Pinpoint the cell where the given text exists, returning its [x, y] midpoint coordinate. 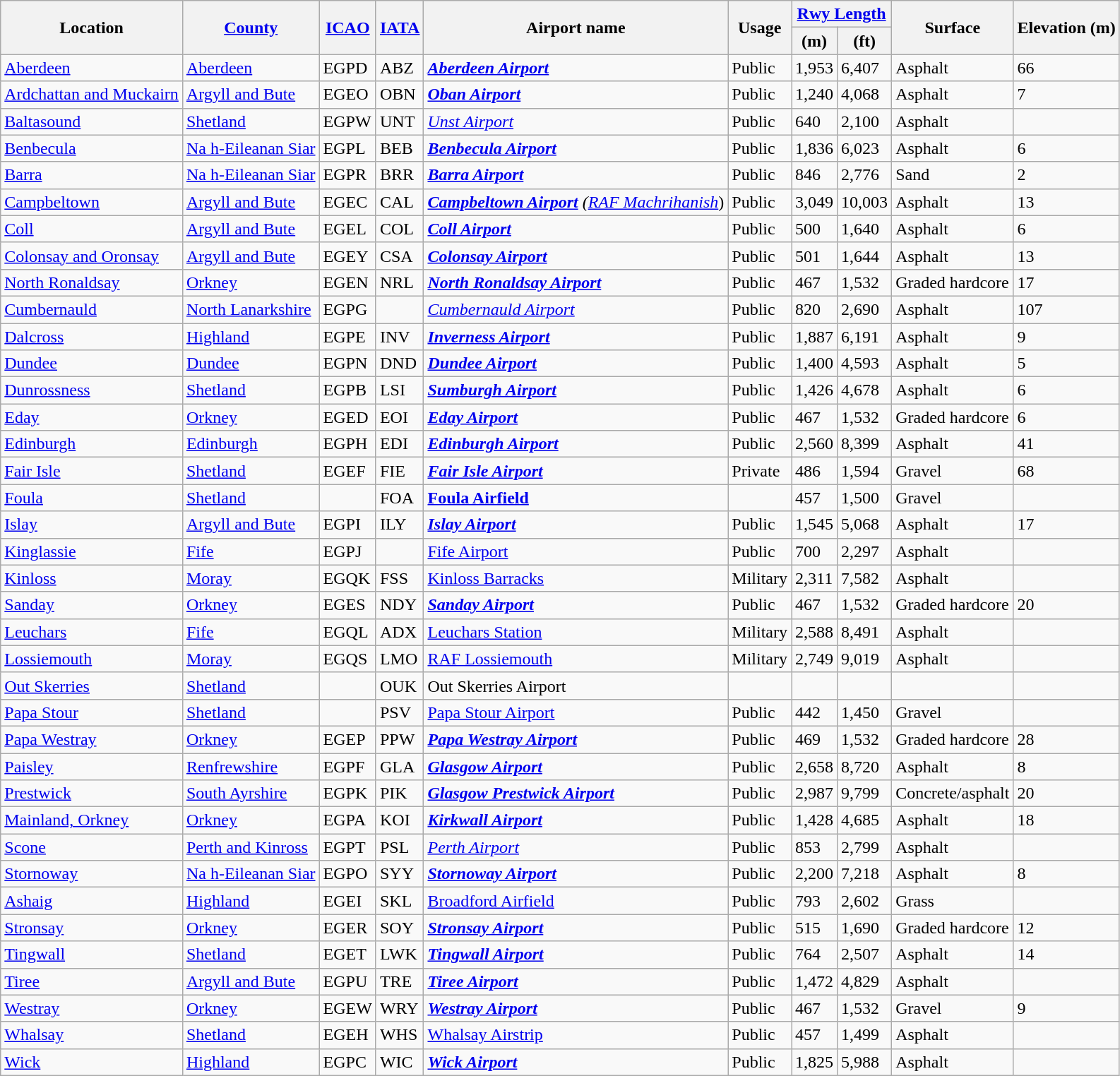
846 [815, 175]
501 [815, 256]
OBN [400, 95]
Ashaig [92, 901]
Fair Isle Airport [576, 471]
Elevation (m) [1066, 28]
Islay [92, 525]
EGPI [347, 525]
TRE [400, 981]
EGPK [347, 794]
EGPR [347, 175]
Kinglassie [92, 551]
ILY [400, 525]
(m) [815, 41]
1,499 [864, 1035]
LMO [400, 659]
Westray Airport [576, 1008]
Oban Airport [576, 95]
EGEO [347, 95]
Paisley [92, 766]
Fair Isle [92, 471]
CAL [400, 202]
2,690 [864, 309]
Kirkwall Airport [576, 820]
Kinloss [92, 578]
2,200 [815, 874]
1,690 [864, 928]
Lossiemouth [92, 659]
EGED [347, 417]
Colonsay and Oronsay [92, 256]
9,799 [864, 794]
IATA [400, 28]
Tingwall Airport [576, 955]
Coll [92, 229]
INV [400, 337]
Sanday [92, 605]
4,685 [864, 820]
EGPO [347, 874]
South Ayrshire [251, 794]
Barra Airport [576, 175]
1,594 [864, 471]
Perth Airport [576, 847]
EGPA [347, 820]
Ardchattan and Muckairn [92, 95]
68 [1066, 471]
ADX [400, 632]
7 [1066, 95]
Benbecula [92, 148]
EGPD [347, 68]
EGPN [347, 364]
Papa Stour Airport [576, 712]
515 [815, 928]
Sand [953, 175]
EGEW [347, 1008]
8,720 [864, 766]
PSV [400, 712]
18 [1066, 820]
EGES [347, 605]
1,240 [815, 95]
469 [815, 739]
Fife Airport [576, 551]
2,507 [864, 955]
Cumbernauld Airport [576, 309]
5 [1066, 364]
Papa Westray Airport [576, 739]
EGPH [347, 444]
NDY [400, 605]
Campbeltown Airport (RAF Machrihanish) [576, 202]
EGER [347, 928]
EGPL [347, 148]
EGET [347, 955]
SKL [400, 901]
Concrete/asphalt [953, 794]
COL [400, 229]
Airport name [576, 28]
14 [1066, 955]
Kinloss Barracks [576, 578]
EGPW [347, 121]
(ft) [864, 41]
2,658 [815, 766]
66 [1066, 68]
Tingwall [92, 955]
WIC [400, 1062]
Sanday Airport [576, 605]
Glasgow Prestwick Airport [576, 794]
Whalsay Airstrip [576, 1035]
Stornoway [92, 874]
1,545 [815, 525]
Surface [953, 28]
Islay Airport [576, 525]
Broadford Airfield [576, 901]
DND [400, 364]
8,399 [864, 444]
Whalsay [92, 1035]
10,003 [864, 202]
KOI [400, 820]
2,311 [815, 578]
1,825 [815, 1062]
8,491 [864, 632]
1,836 [815, 148]
EGQL [347, 632]
Out Skerries [92, 686]
WHS [400, 1035]
EGEH [347, 1035]
4,829 [864, 981]
ABZ [400, 68]
Dunrossness [92, 390]
Eday Airport [576, 417]
EGEC [347, 202]
2,749 [815, 659]
Coll Airport [576, 229]
PSL [400, 847]
Aberdeen Airport [576, 68]
Location [92, 28]
4,678 [864, 390]
41 [1066, 444]
FOA [400, 498]
PIK [400, 794]
Cumbernauld [92, 309]
1,428 [815, 820]
North Ronaldsay [92, 282]
North Ronaldsay Airport [576, 282]
1,640 [864, 229]
FIE [400, 471]
Dundee Airport [576, 364]
6,191 [864, 337]
EGEN [347, 282]
Wick Airport [576, 1062]
Perth and Kinross [251, 847]
Tiree [92, 981]
Grass [953, 901]
Eday [92, 417]
BRR [400, 175]
2,602 [864, 901]
Out Skerries Airport [576, 686]
853 [815, 847]
6,023 [864, 148]
7,582 [864, 578]
Leuchars [92, 632]
1,887 [815, 337]
GLA [400, 766]
Foula [92, 498]
3,049 [815, 202]
Scone [92, 847]
442 [815, 712]
640 [815, 121]
EGEF [347, 471]
486 [815, 471]
1,500 [864, 498]
EGQS [347, 659]
EGPE [347, 337]
CSA [400, 256]
EGEY [347, 256]
793 [815, 901]
EGPC [347, 1062]
County [251, 28]
820 [815, 309]
1,953 [815, 68]
1,450 [864, 712]
2,588 [815, 632]
NRL [400, 282]
5,988 [864, 1062]
764 [815, 955]
EGPT [347, 847]
North Lanarkshire [251, 309]
Inverness Airport [576, 337]
Rwy Length [842, 14]
Dalcross [92, 337]
700 [815, 551]
Campbeltown [92, 202]
5,068 [864, 525]
ICAO [347, 28]
Papa Westray [92, 739]
Baltasound [92, 121]
107 [1066, 309]
4,593 [864, 364]
Usage [760, 28]
1,644 [864, 256]
Barra [92, 175]
SOY [400, 928]
OUK [400, 686]
EGPB [347, 390]
SYY [400, 874]
1,426 [815, 390]
Mainland, Orkney [92, 820]
Unst Airport [576, 121]
BEB [400, 148]
Colonsay Airport [576, 256]
2,987 [815, 794]
LSI [400, 390]
EGEP [347, 739]
LWK [400, 955]
2 [1066, 175]
Tiree Airport [576, 981]
EGEI [347, 901]
Glasgow Airport [576, 766]
UNT [400, 121]
Papa Stour [92, 712]
2,560 [815, 444]
12 [1066, 928]
FSS [400, 578]
500 [815, 229]
PPW [400, 739]
7,218 [864, 874]
Wick [92, 1062]
EGQK [347, 578]
EDI [400, 444]
4,068 [864, 95]
Private [760, 471]
EGPJ [347, 551]
EOI [400, 417]
EGPG [347, 309]
EGPF [347, 766]
Edinburgh Airport [576, 444]
EGEL [347, 229]
1,400 [815, 364]
6,407 [864, 68]
Prestwick [92, 794]
Renfrewshire [251, 766]
RAF Lossiemouth [576, 659]
28 [1066, 739]
Stronsay Airport [576, 928]
1,472 [815, 981]
Stronsay [92, 928]
Westray [92, 1008]
2,100 [864, 121]
Sumburgh Airport [576, 390]
EGPU [347, 981]
2,776 [864, 175]
Benbecula Airport [576, 148]
2,799 [864, 847]
2,297 [864, 551]
Foula Airfield [576, 498]
Leuchars Station [576, 632]
9,019 [864, 659]
Stornoway Airport [576, 874]
WRY [400, 1008]
